Pinpoint the cell where the given text exists, returning its [X, Y] midpoint coordinate. 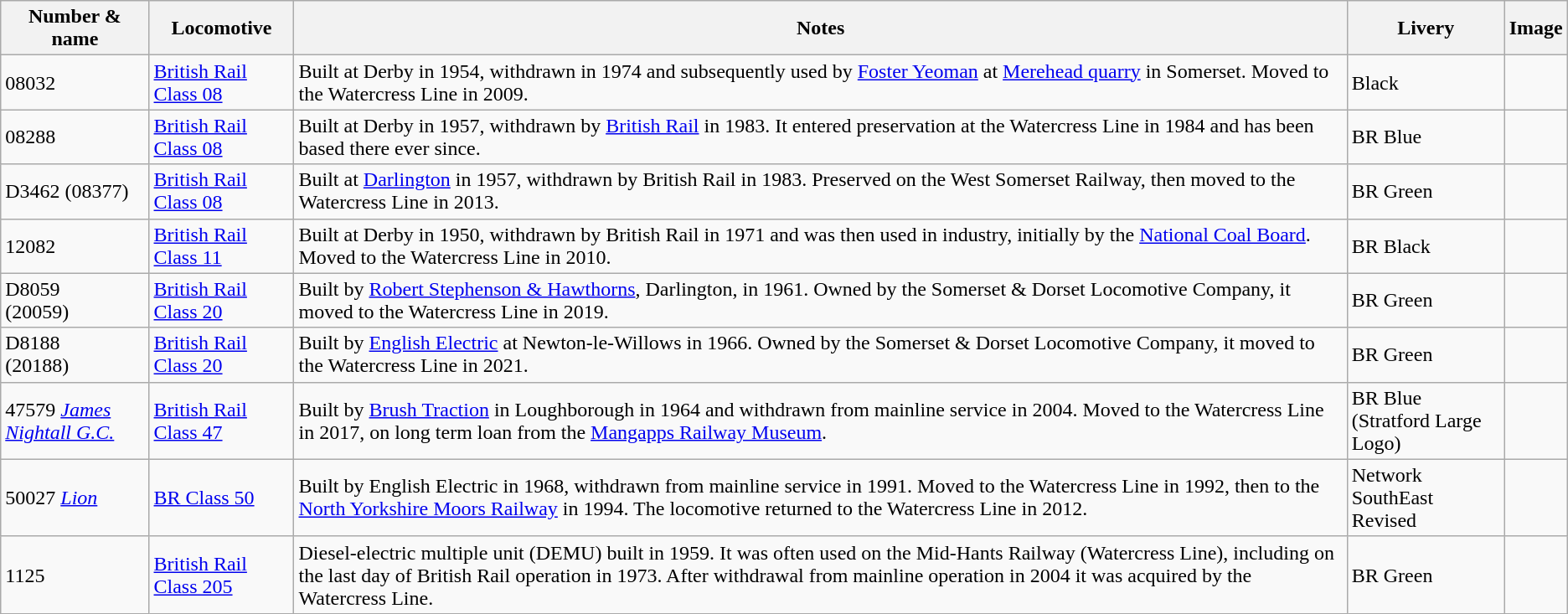
British Rail Class 11 [221, 246]
BR Class 50 [221, 498]
Locomotive [221, 28]
47579 James Nightall G.C. [75, 421]
08288 [75, 137]
1125 [75, 575]
Number & name [75, 28]
Livery [1426, 28]
Black [1426, 82]
50027 Lion [75, 498]
Network SouthEast Revised [1426, 498]
12082 [75, 246]
Notes [821, 28]
Built by English Electric at Newton-le-Willows in 1966. Owned by the Somerset & Dorset Locomotive Company, it moved to the Watercress Line in 2021. [821, 355]
British Rail Class 47 [221, 421]
D8188(20188) [75, 355]
D3462 (08377) [75, 191]
08032 [75, 82]
BR Blue(Stratford Large Logo) [1426, 421]
BR Blue [1426, 137]
Built at Darlington in 1957, withdrawn by British Rail in 1983. Preserved on the West Somerset Railway, then moved to the Watercress Line in 2013. [821, 191]
BR Black [1426, 246]
British Rail Class 205 [221, 575]
D8059(20059) [75, 300]
Image [1536, 28]
